Detect which cell encompasses the target text, then output its [X, Y] center coordinate. 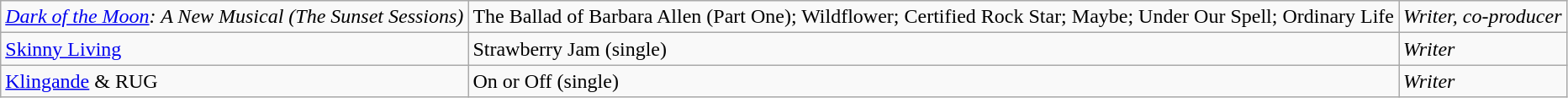
Klingande & RUG [235, 81]
The Ballad of Barbara Allen (Part One); Wildflower; Certified Rock Star; Maybe; Under Our Spell; Ordinary Life [933, 17]
Writer, co-producer [1483, 17]
Dark of the Moon: A New Musical (The Sunset Sessions) [235, 17]
Skinny Living [235, 49]
On or Off (single) [933, 81]
Strawberry Jam (single) [933, 49]
